Identify which cell holds the provided text, then report its (x, y) central coordinate. 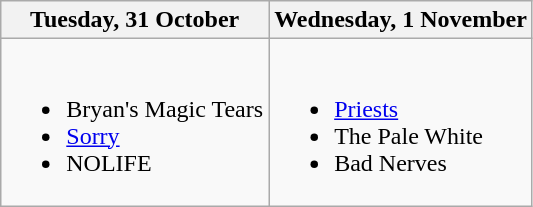
Wednesday, 1 November (401, 20)
Tuesday, 31 October (135, 20)
Bryan's Magic TearsSorryNOLIFE (135, 122)
PriestsThe Pale WhiteBad Nerves (401, 122)
